Locate the cell with the specified text and output its (x, y) center coordinate. 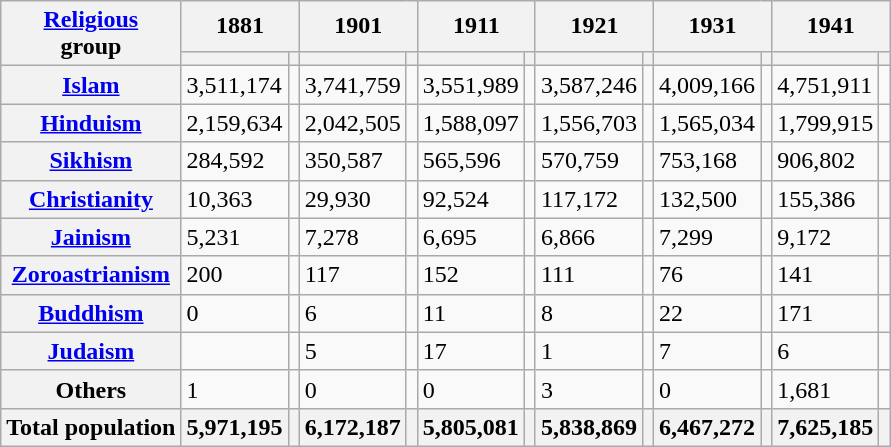
1901 (358, 26)
5,838,869 (588, 427)
5,231 (234, 237)
111 (588, 275)
1911 (476, 26)
565,596 (470, 161)
Judaism (91, 351)
Islam (91, 85)
6,172,187 (352, 427)
3,587,246 (588, 85)
22 (708, 313)
284,592 (234, 161)
5,805,081 (470, 427)
4,009,166 (708, 85)
906,802 (826, 161)
Hinduism (91, 123)
117,172 (588, 199)
132,500 (708, 199)
Religiousgroup (91, 34)
2,159,634 (234, 123)
1941 (831, 26)
10,363 (234, 199)
11 (470, 313)
29,930 (352, 199)
141 (826, 275)
155,386 (826, 199)
753,168 (708, 161)
570,759 (588, 161)
171 (826, 313)
7,299 (708, 237)
Others (91, 389)
17 (470, 351)
200 (234, 275)
92,524 (470, 199)
1881 (240, 26)
7,625,185 (826, 427)
Buddhism (91, 313)
Christianity (91, 199)
3,551,989 (470, 85)
3 (588, 389)
Jainism (91, 237)
1931 (713, 26)
1,588,097 (470, 123)
8 (588, 313)
6,467,272 (708, 427)
9,172 (826, 237)
5,971,195 (234, 427)
7 (708, 351)
5 (352, 351)
76 (708, 275)
7,278 (352, 237)
117 (352, 275)
1,565,034 (708, 123)
6,695 (470, 237)
Zoroastrianism (91, 275)
1,681 (826, 389)
350,587 (352, 161)
2,042,505 (352, 123)
1,799,915 (826, 123)
3,741,759 (352, 85)
1921 (594, 26)
Sikhism (91, 161)
3,511,174 (234, 85)
1,556,703 (588, 123)
6,866 (588, 237)
Total population (91, 427)
4,751,911 (826, 85)
152 (470, 275)
